Return the [x, y] coordinate for the center point of the cell that contains the specified text.  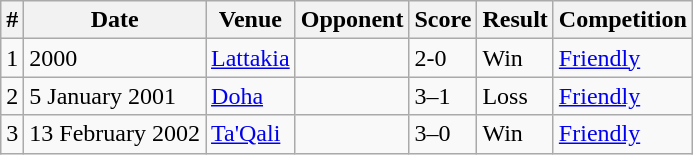
2000 [115, 58]
Date [115, 20]
5 January 2001 [115, 96]
Doha [251, 96]
Loss [515, 96]
Score [443, 20]
Venue [251, 20]
1 [12, 58]
Lattakia [251, 58]
Ta'Qali [251, 134]
2 [12, 96]
Opponent [352, 20]
Competition [622, 20]
3–1 [443, 96]
2-0 [443, 58]
# [12, 20]
3 [12, 134]
3–0 [443, 134]
13 February 2002 [115, 134]
Result [515, 20]
